Return the [x, y] coordinate for the center point of the cell that contains the specified text.  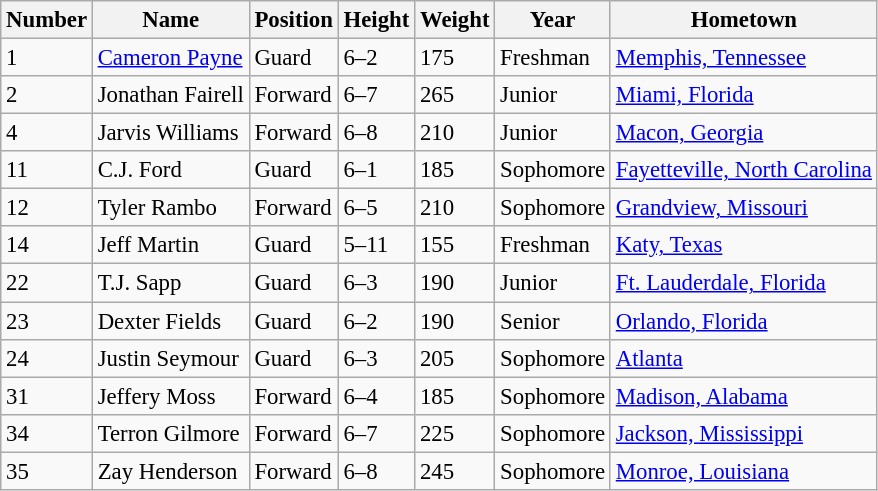
Dexter Fields [170, 321]
23 [47, 321]
Senior [553, 321]
6–4 [376, 396]
14 [47, 245]
Justin Seymour [170, 358]
Memphis, Tennessee [744, 58]
Cameron Payne [170, 58]
22 [47, 283]
225 [455, 433]
Miami, Florida [744, 95]
35 [47, 471]
Year [553, 20]
Jonathan Fairell [170, 95]
1 [47, 58]
Jeffery Moss [170, 396]
Terron Gilmore [170, 433]
Zay Henderson [170, 471]
31 [47, 396]
265 [455, 95]
6–5 [376, 208]
24 [47, 358]
155 [455, 245]
Jeff Martin [170, 245]
12 [47, 208]
34 [47, 433]
Katy, Texas [744, 245]
5–11 [376, 245]
2 [47, 95]
11 [47, 170]
Madison, Alabama [744, 396]
Jackson, Mississippi [744, 433]
Monroe, Louisiana [744, 471]
Height [376, 20]
175 [455, 58]
Jarvis Williams [170, 133]
C.J. Ford [170, 170]
Name [170, 20]
Weight [455, 20]
Grandview, Missouri [744, 208]
T.J. Sapp [170, 283]
Number [47, 20]
Fayetteville, North Carolina [744, 170]
Position [294, 20]
6–1 [376, 170]
Ft. Lauderdale, Florida [744, 283]
Tyler Rambo [170, 208]
205 [455, 358]
245 [455, 471]
Macon, Georgia [744, 133]
Hometown [744, 20]
4 [47, 133]
Atlanta [744, 358]
Orlando, Florida [744, 321]
